Search for the cell housing the specified text and yield its [x, y] center coordinate. 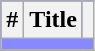
Title [54, 20]
# [12, 20]
